Determine the (x, y) coordinate at the center of the cell enclosing the given text.  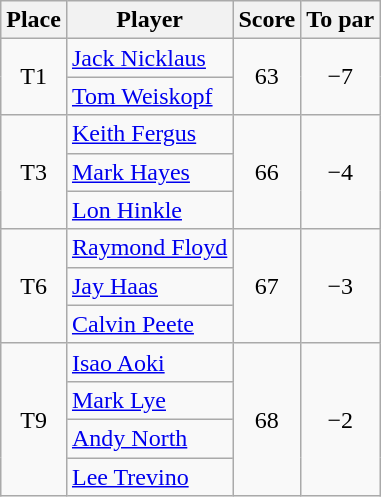
−3 (340, 286)
Mark Lye (149, 400)
To par (340, 20)
63 (267, 77)
Mark Hayes (149, 172)
Lee Trevino (149, 477)
T3 (34, 172)
Player (149, 20)
Keith Fergus (149, 134)
Score (267, 20)
Calvin Peete (149, 324)
67 (267, 286)
Jay Haas (149, 286)
68 (267, 419)
Tom Weiskopf (149, 96)
Isao Aoki (149, 362)
Raymond Floyd (149, 248)
66 (267, 172)
Place (34, 20)
−4 (340, 172)
T9 (34, 419)
Lon Hinkle (149, 210)
Andy North (149, 438)
Jack Nicklaus (149, 58)
−2 (340, 419)
T6 (34, 286)
T1 (34, 77)
−7 (340, 77)
